Return (x, y) of the center of cell containing provided text 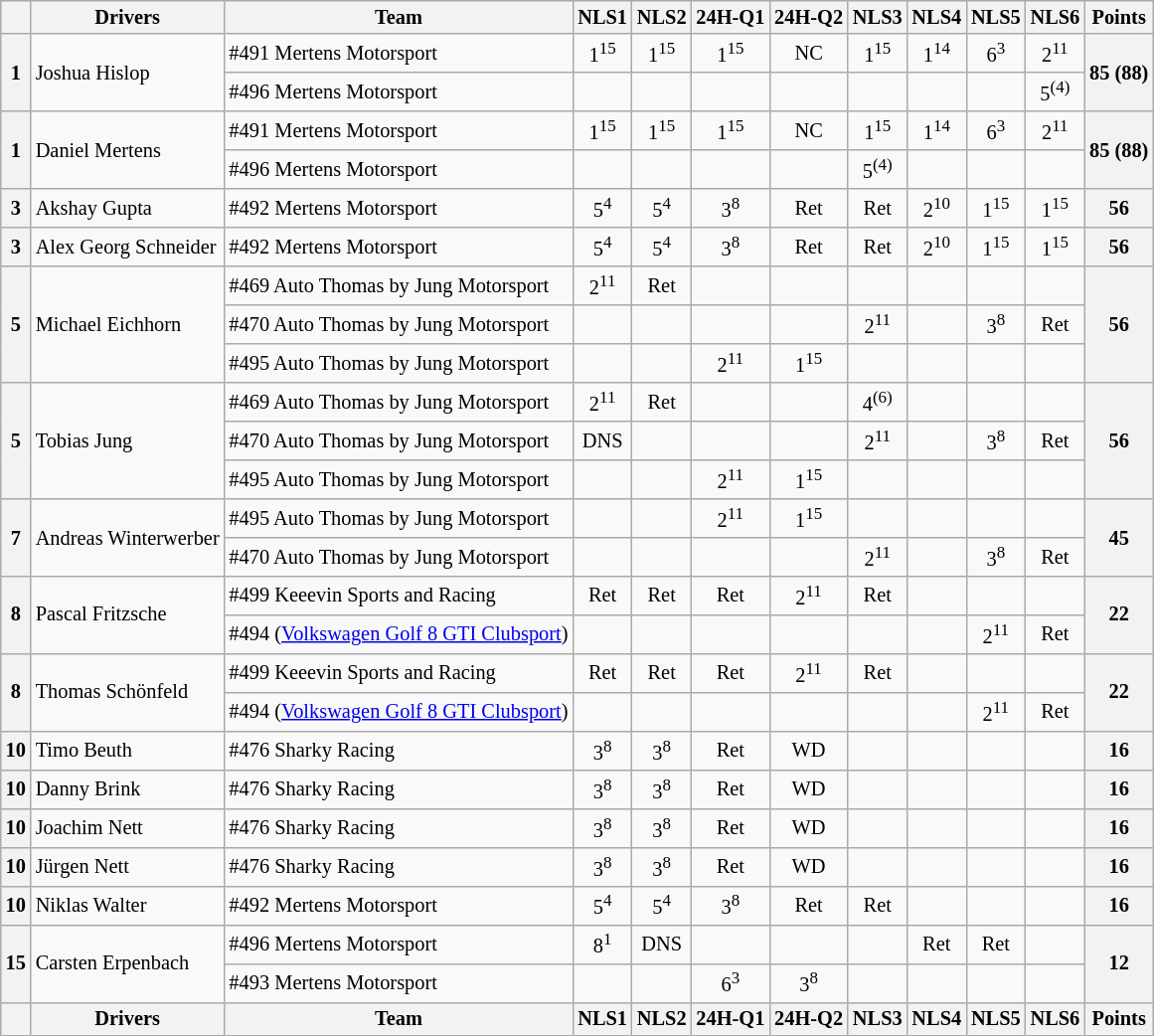
45 (1119, 537)
12 (1119, 963)
Daniel Mertens (127, 150)
Niklas Walter (127, 905)
Danny Brink (127, 789)
Akshay Gupta (127, 209)
4(6) (878, 402)
Carsten Erpenbach (127, 963)
Timo Beuth (127, 750)
Joachim Nett (127, 827)
7 (16, 537)
Jürgen Nett (127, 867)
15 (16, 963)
Michael Eichhorn (127, 324)
Alex Georg Schneider (127, 247)
Tobias Jung (127, 441)
Joshua Hislop (127, 73)
Andreas Winterwerber (127, 537)
Thomas Schönfeld (127, 692)
#493 Mertens Motorsport (400, 982)
Pascal Fritzsche (127, 614)
81 (602, 945)
